Pinpoint the cell where the given text exists, returning its [x, y] midpoint coordinate. 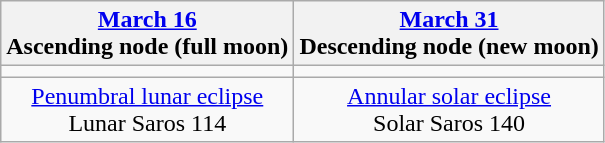
Penumbral lunar eclipseLunar Saros 114 [148, 110]
March 16Ascending node (full moon) [148, 34]
Annular solar eclipseSolar Saros 140 [449, 110]
March 31Descending node (new moon) [449, 34]
